Identify which cell holds the provided text, then report its (X, Y) central coordinate. 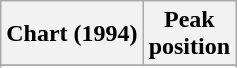
Chart (1994) (72, 34)
Peakposition (189, 34)
